Determine the [X, Y] coordinate at the center of the cell enclosing the given text.  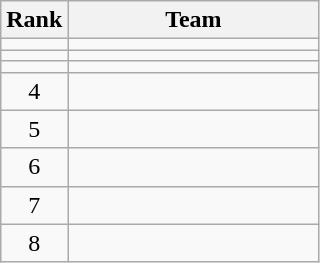
Team [194, 20]
6 [34, 167]
7 [34, 205]
8 [34, 243]
Rank [34, 20]
4 [34, 91]
5 [34, 129]
